Return [X, Y] of the center of cell containing provided text 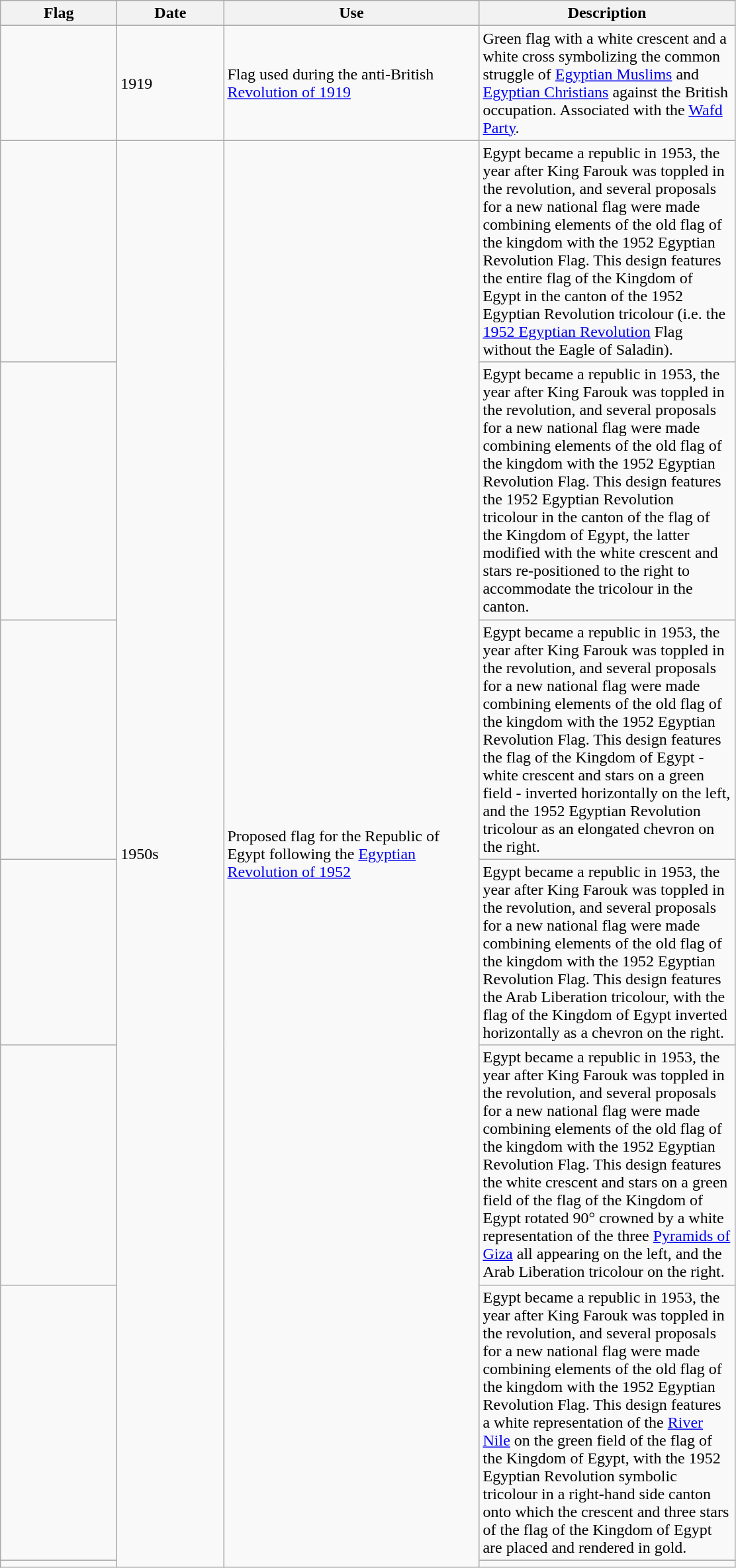
1950s [171, 854]
Description [607, 13]
Date [171, 13]
Flag [59, 13]
Use [351, 13]
1919 [171, 83]
Proposed flag for the Republic of Egypt following the Egyptian Revolution of 1952 [351, 854]
Flag used during the anti-British Revolution of 1919 [351, 83]
